Output the (x, y) coordinate of the center of the cell containing the given text.  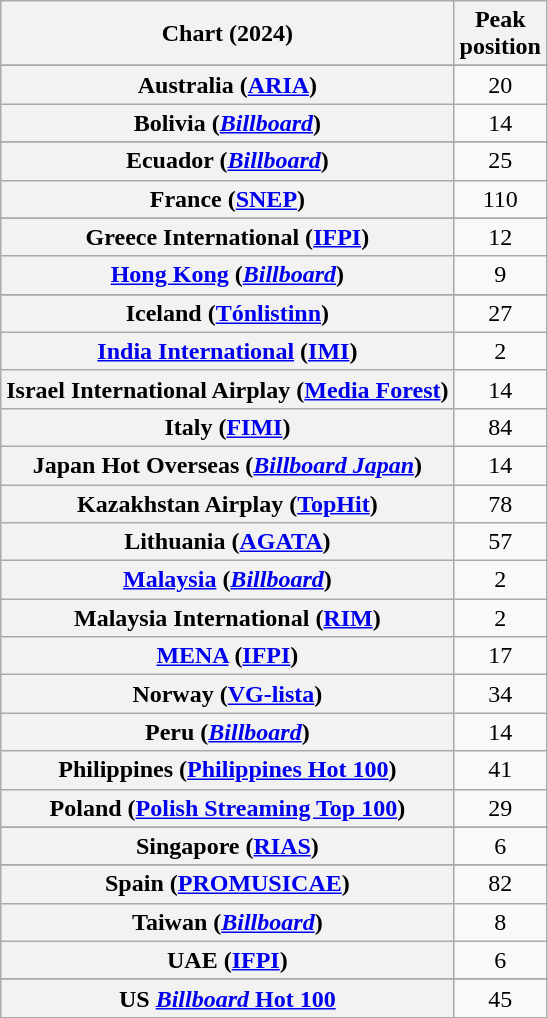
MENA (IFPI) (228, 656)
25 (500, 161)
82 (500, 884)
Peru (Billboard) (228, 732)
Italy (FIMI) (228, 427)
57 (500, 542)
41 (500, 770)
Philippines (Philippines Hot 100) (228, 770)
84 (500, 427)
9 (500, 275)
110 (500, 199)
12 (500, 237)
Australia (ARIA) (228, 85)
17 (500, 656)
Bolivia (Billboard) (228, 123)
Chart (2024) (228, 34)
India International (IMI) (228, 351)
20 (500, 85)
Hong Kong (Billboard) (228, 275)
Israel International Airplay (Media Forest) (228, 389)
34 (500, 694)
Malaysia International (RIM) (228, 618)
Iceland (Tónlistinn) (228, 313)
Spain (PROMUSICAE) (228, 884)
Greece International (IFPI) (228, 237)
8 (500, 922)
78 (500, 503)
29 (500, 808)
Singapore (RIAS) (228, 846)
45 (500, 998)
Norway (VG-lista) (228, 694)
27 (500, 313)
US Billboard Hot 100 (228, 998)
Kazakhstan Airplay (TopHit) (228, 503)
Malaysia (Billboard) (228, 580)
Peakposition (500, 34)
Japan Hot Overseas (Billboard Japan) (228, 465)
France (SNEP) (228, 199)
UAE (IFPI) (228, 960)
Lithuania (AGATA) (228, 542)
Taiwan (Billboard) (228, 922)
Ecuador (Billboard) (228, 161)
Poland (Polish Streaming Top 100) (228, 808)
